Capture the cell that displays the provided text and extract its [X, Y] central coordinate. 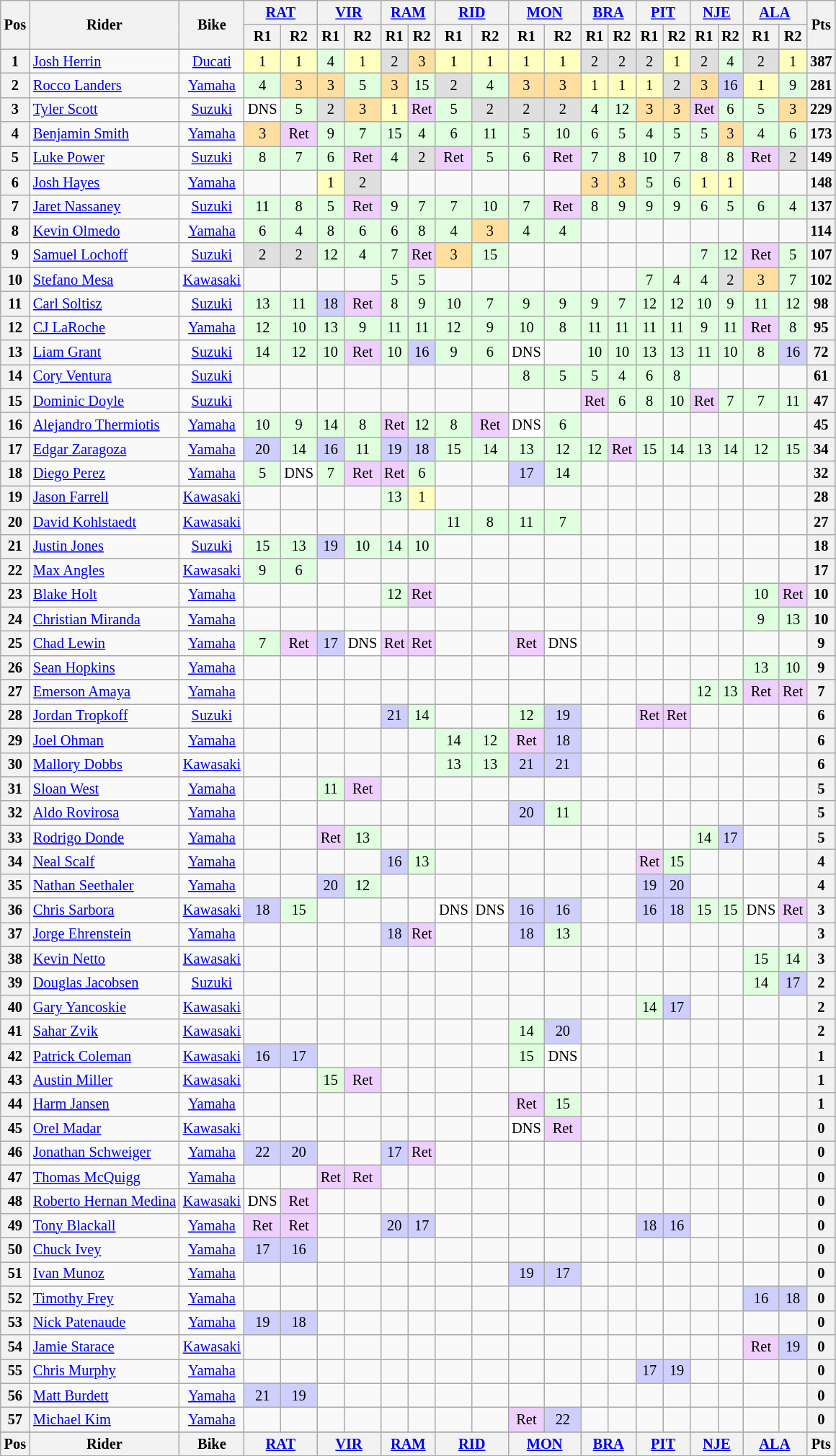
Nathan Seethaler [104, 886]
25 [15, 643]
Benjamin Smith [104, 134]
52 [15, 1298]
Cory Ventura [104, 376]
37 [15, 934]
Matt Burdett [104, 1395]
281 [821, 85]
33 [15, 838]
114 [821, 231]
46 [15, 1153]
Max Angles [104, 570]
98 [821, 303]
26 [15, 667]
36 [15, 910]
Josh Herrin [104, 61]
Roberto Hernan Medina [104, 1202]
57 [15, 1419]
229 [821, 110]
Sahar Zvik [104, 1031]
Tyler Scott [104, 110]
Chuck Ivey [104, 1250]
173 [821, 134]
Sean Hopkins [104, 667]
Christian Miranda [104, 619]
44 [15, 1104]
387 [821, 61]
107 [821, 255]
Joel Ohman [104, 740]
Nick Patenaude [104, 1323]
Gary Yancoskie [104, 1007]
Aldo Rovirosa [104, 813]
Stefano Mesa [104, 280]
Jorge Ehrenstein [104, 934]
Tony Blackall [104, 1225]
Jamie Starace [104, 1346]
Luke Power [104, 158]
Ducati [212, 61]
148 [821, 182]
23 [15, 595]
43 [15, 1080]
Blake Holt [104, 595]
Austin Miller [104, 1080]
Rodrigo Donde [104, 838]
61 [821, 376]
48 [15, 1202]
38 [15, 959]
Liam Grant [104, 352]
56 [15, 1395]
137 [821, 207]
50 [15, 1250]
Carl Soltisz [104, 303]
David Kohlstaedt [104, 522]
Alejandro Thermiotis [104, 425]
Sloan West [104, 789]
Ivan Munoz [104, 1274]
Chris Sarbora [104, 910]
31 [15, 789]
95 [821, 328]
29 [15, 740]
72 [821, 352]
35 [15, 886]
54 [15, 1346]
Josh Hayes [104, 182]
41 [15, 1031]
55 [15, 1371]
Jordan Tropkoff [104, 716]
Jonathan Schweiger [104, 1153]
40 [15, 1007]
Timothy Frey [104, 1298]
Kevin Olmedo [104, 231]
39 [15, 983]
Jaret Nassaney [104, 207]
CJ LaRoche [104, 328]
149 [821, 158]
42 [15, 1056]
Dominic Doyle [104, 401]
24 [15, 619]
Edgar Zaragoza [104, 449]
Kevin Netto [104, 959]
Rocco Landers [104, 85]
Justin Jones [104, 546]
Orel Madar [104, 1129]
Douglas Jacobsen [104, 983]
Michael Kim [104, 1419]
Diego Perez [104, 474]
Samuel Lochoff [104, 255]
Patrick Coleman [104, 1056]
30 [15, 765]
Emerson Amaya [104, 692]
Neal Scalf [104, 861]
Chris Murphy [104, 1371]
Chad Lewin [104, 643]
Mallory Dobbs [104, 765]
51 [15, 1274]
53 [15, 1323]
Thomas McQuigg [104, 1177]
49 [15, 1225]
102 [821, 280]
Jason Farrell [104, 497]
Harm Jansen [104, 1104]
